Detect which cell encompasses the target text, then output its (X, Y) center coordinate. 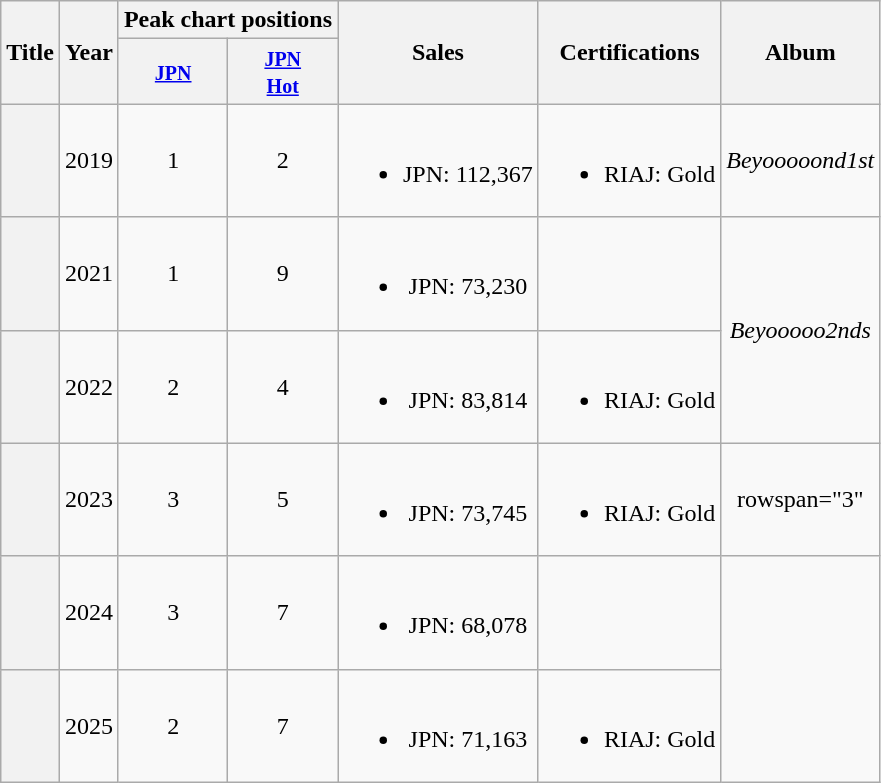
4 (283, 386)
2022 (88, 386)
5 (283, 500)
Year (88, 52)
JPN: 68,078 (438, 612)
JPN: 71,163 (438, 726)
JPN: 83,814 (438, 386)
Certifications (629, 52)
2021 (88, 274)
9 (283, 274)
JPN: 112,367 (438, 160)
JPN: 73,745 (438, 500)
JPNHot (283, 72)
Title (30, 52)
JPN: 73,230 (438, 274)
2023 (88, 500)
Peak chart positions (228, 20)
rowspan="3" (800, 500)
JPN (173, 72)
Beyooooo2nds (800, 330)
Sales (438, 52)
2025 (88, 726)
2024 (88, 612)
Beyooooond1st (800, 160)
Album (800, 52)
2019 (88, 160)
